Search for the cell housing the specified text and yield its (x, y) center coordinate. 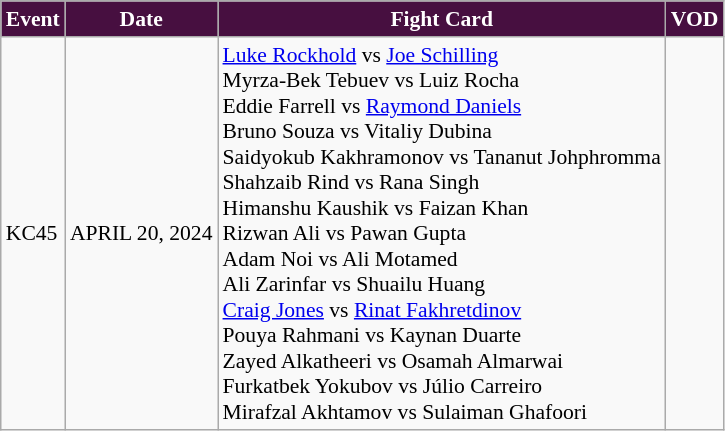
APRIL 20, 2024 (142, 234)
VOD (695, 19)
KC45 (33, 234)
Event (33, 19)
Date (142, 19)
Fight Card (442, 19)
